For the text-containing cell, return its midpoint in (X, Y) coordinate format. 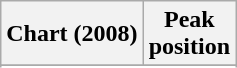
Peakposition (189, 34)
Chart (2008) (72, 34)
